Return the [X, Y] coordinate for the center point of the cell that contains the specified text.  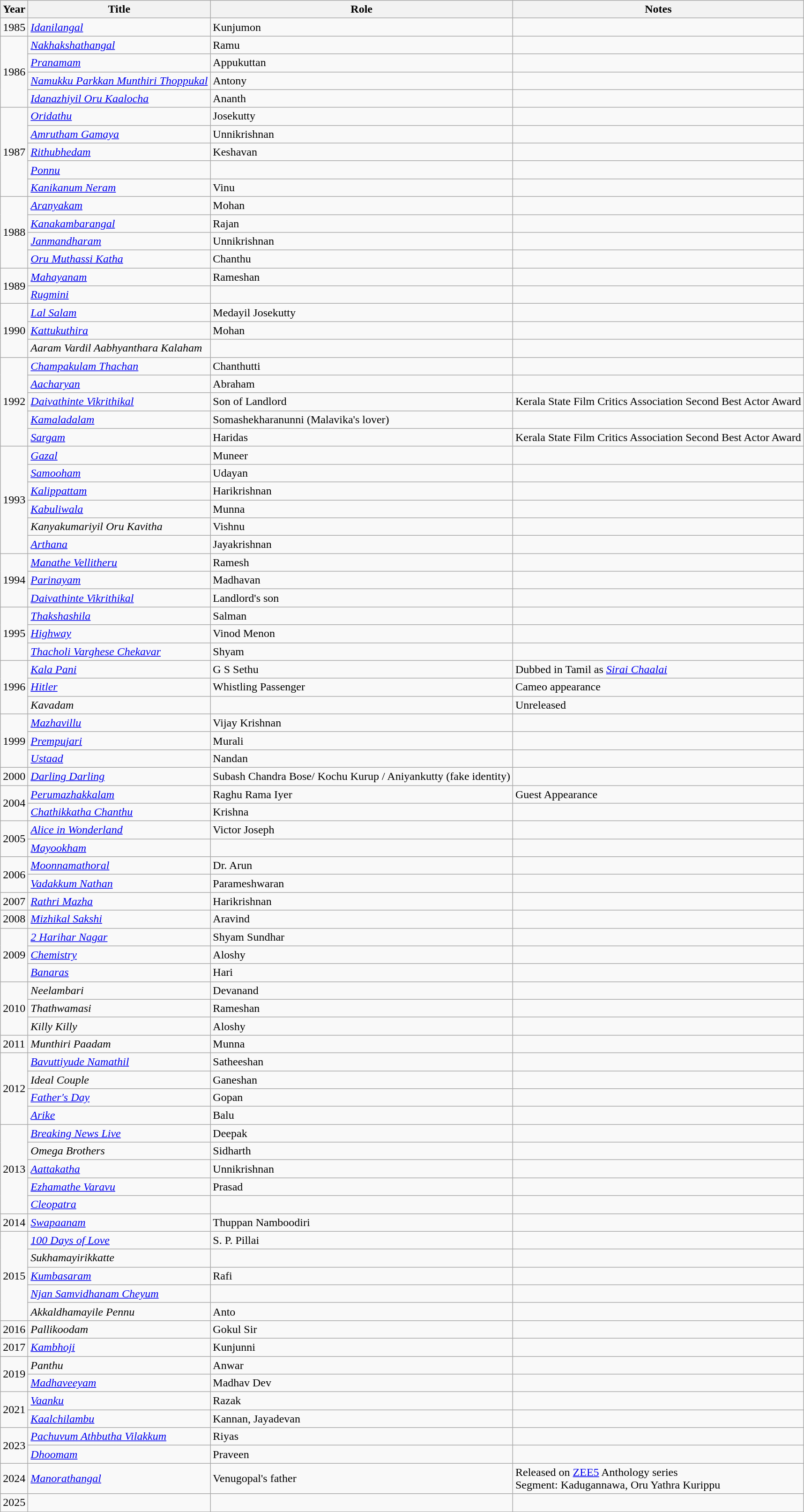
Kanyakumariyil Oru Kavitha [119, 527]
Vinu [362, 187]
Mazhavillu [119, 723]
Arike [119, 1115]
Josekutty [362, 116]
Champakulam Thachan [119, 366]
2016 [14, 1329]
Gazal [119, 455]
Banaras [119, 973]
Ponnu [119, 170]
Kannan, Jayadevan [362, 1419]
Anto [362, 1311]
Highway [119, 634]
2 Harihar Nagar [119, 937]
Ustaad [119, 758]
Rafi [362, 1276]
Kanakambarangal [119, 224]
Kumbasaram [119, 1276]
Rugmini [119, 295]
S. P. Pillai [362, 1240]
Aravind [362, 919]
Thuppan Namboodiri [362, 1222]
1995 [14, 634]
Razak [362, 1401]
Muneer [362, 455]
Dubbed in Tamil as Sirai Chaalai [658, 669]
Anwar [362, 1365]
Somashekharanunni (Malavika's lover) [362, 419]
Krishna [362, 812]
1992 [14, 402]
Samooham [119, 473]
2015 [14, 1276]
Udayan [362, 473]
Kalippattam [119, 491]
Akkaldhamayile Pennu [119, 1311]
Chathikkatha Chanthu [119, 812]
Arthana [119, 545]
Vinod Menon [362, 634]
Aacharyan [119, 384]
Mizhikal Sakshi [119, 919]
Vadakkum Nathan [119, 883]
Kunjumon [362, 27]
Cameo appearance [658, 687]
Deepak [362, 1133]
Idanazhiyil Oru Kaalocha [119, 98]
Neelambari [119, 990]
Darling Darling [119, 776]
Guest Appearance [658, 794]
Vaanku [119, 1401]
Dhoomam [119, 1454]
Appukuttan [362, 63]
Nakhakshathangal [119, 45]
Praveen [362, 1454]
Ezhamathe Varavu [119, 1187]
Sidharth [362, 1151]
Alice in Wonderland [119, 830]
Title [119, 9]
Njan Samvidhanam Cheyum [119, 1294]
2012 [14, 1088]
1999 [14, 741]
Raghu Rama Iyer [362, 794]
Aranyakam [119, 205]
2023 [14, 1445]
Chanthu [362, 259]
Swapaanam [119, 1222]
1996 [14, 687]
Kala Pani [119, 669]
Chemistry [119, 955]
2005 [14, 839]
2024 [14, 1478]
Idanilangal [119, 27]
Role [362, 9]
Cleopatra [119, 1205]
Thakshashila [119, 616]
1990 [14, 330]
Mayookham [119, 848]
1989 [14, 286]
G S Sethu [362, 669]
Thacholi Varghese Chekavar [119, 651]
Balu [362, 1115]
2007 [14, 901]
2010 [14, 1008]
Ramesh [362, 562]
Rithubhedam [119, 152]
Kaalchilambu [119, 1419]
Gopan [362, 1098]
2025 [14, 1503]
Madhavan [362, 580]
2017 [14, 1347]
Omega Brothers [119, 1151]
Munthiri Paadam [119, 1044]
1985 [14, 27]
Prempujari [119, 741]
Thathwamasi [119, 1008]
Parameshwaran [362, 883]
1994 [14, 580]
Manathe Vellitheru [119, 562]
2006 [14, 875]
1988 [14, 232]
Rajan [362, 224]
Oru Muthassi Katha [119, 259]
2014 [14, 1222]
Amrutham Gamaya [119, 134]
Kunjunni [362, 1347]
Moonnamathoral [119, 866]
2013 [14, 1169]
2021 [14, 1410]
Ananth [362, 98]
Mahayanam [119, 277]
Kanikanum Neram [119, 187]
Killy Killy [119, 1026]
Kattukuthira [119, 330]
Vishnu [362, 527]
Sargam [119, 437]
Sukhamayirikkatte [119, 1258]
Salman [362, 616]
Shyam [362, 651]
Antony [362, 81]
Prasad [362, 1187]
Landlord's son [362, 598]
Abraham [362, 384]
1986 [14, 72]
2008 [14, 919]
Ganeshan [362, 1079]
Hitler [119, 687]
2019 [14, 1374]
Medayil Josekutty [362, 313]
Victor Joseph [362, 830]
Oridathu [119, 116]
Pachuvum Athbutha Vilakkum [119, 1437]
1993 [14, 500]
Unreleased [658, 705]
Parinayam [119, 580]
Kavadam [119, 705]
Year [14, 9]
Rathri Mazha [119, 901]
Nandan [362, 758]
Madhaveeyam [119, 1383]
Lal Salam [119, 313]
Janmandharam [119, 241]
2004 [14, 803]
Kabuliwala [119, 509]
Pranamam [119, 63]
Satheeshan [362, 1062]
Father's Day [119, 1098]
Hari [362, 973]
Namukku Parkkan Munthiri Thoppukal [119, 81]
Notes [658, 9]
Devanand [362, 990]
Perumazhakkalam [119, 794]
Chanthutti [362, 366]
Manorathangal [119, 1478]
Riyas [362, 1437]
Keshavan [362, 152]
2000 [14, 776]
Vijay Krishnan [362, 723]
Bavuttiyude Namathil [119, 1062]
Ideal Couple [119, 1079]
Whistling Passenger [362, 687]
Subash Chandra Bose/ Kochu Kurup / Aniyankutty (fake identity) [362, 776]
2009 [14, 955]
Son of Landlord [362, 402]
Madhav Dev [362, 1383]
Haridas [362, 437]
Gokul Sir [362, 1329]
Breaking News Live [119, 1133]
Aaram Vardil Aabhyanthara Kalaham [119, 348]
Aattakatha [119, 1169]
Dr. Arun [362, 866]
Murali [362, 741]
2011 [14, 1044]
Shyam Sundhar [362, 937]
100 Days of Love [119, 1240]
Venugopal's father [362, 1478]
1987 [14, 152]
Panthu [119, 1365]
Jayakrishnan [362, 545]
Released on ZEE5 Anthology series Segment: Kadugannawa, Oru Yathra Kurippu [658, 1478]
Pallikoodam [119, 1329]
Kamaladalam [119, 419]
Kambhoji [119, 1347]
Ramu [362, 45]
